Output the [x, y] coordinate of the center of the cell containing the given text.  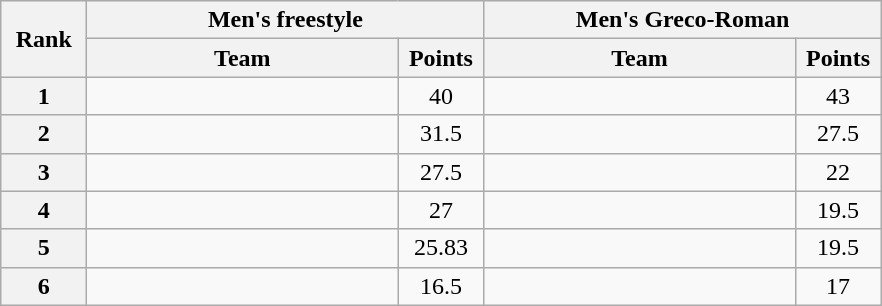
16.5 [441, 286]
25.83 [441, 248]
17 [838, 286]
22 [838, 172]
3 [44, 172]
31.5 [441, 134]
Men's Greco-Roman [682, 20]
6 [44, 286]
40 [441, 96]
5 [44, 248]
27 [441, 210]
1 [44, 96]
4 [44, 210]
2 [44, 134]
Rank [44, 39]
Men's freestyle [286, 20]
43 [838, 96]
